Detect which cell encompasses the target text, then output its [x, y] center coordinate. 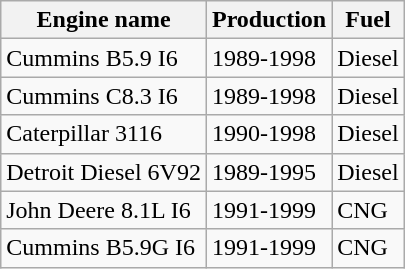
Cummins B5.9G I6 [104, 248]
Fuel [368, 20]
Detroit Diesel 6V92 [104, 172]
Production [268, 20]
John Deere 8.1L I6 [104, 210]
1990-1998 [268, 134]
Engine name [104, 20]
1989-1995 [268, 172]
Cummins C8.3 I6 [104, 96]
Caterpillar 3116 [104, 134]
Cummins B5.9 I6 [104, 58]
